Output the [x, y] coordinate of the center of the cell containing the given text.  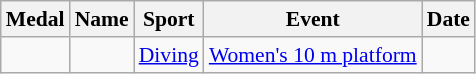
Medal [36, 19]
Sport [169, 19]
Women's 10 m platform [313, 55]
Diving [169, 55]
Date [448, 19]
Event [313, 19]
Name [102, 19]
